For the text-containing cell, return its midpoint in (X, Y) coordinate format. 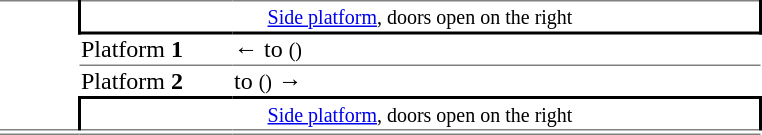
← to () (496, 49)
Platform 2 (156, 81)
Platform 1 (156, 49)
to () → (496, 81)
